Capture the cell that displays the provided text and extract its (X, Y) central coordinate. 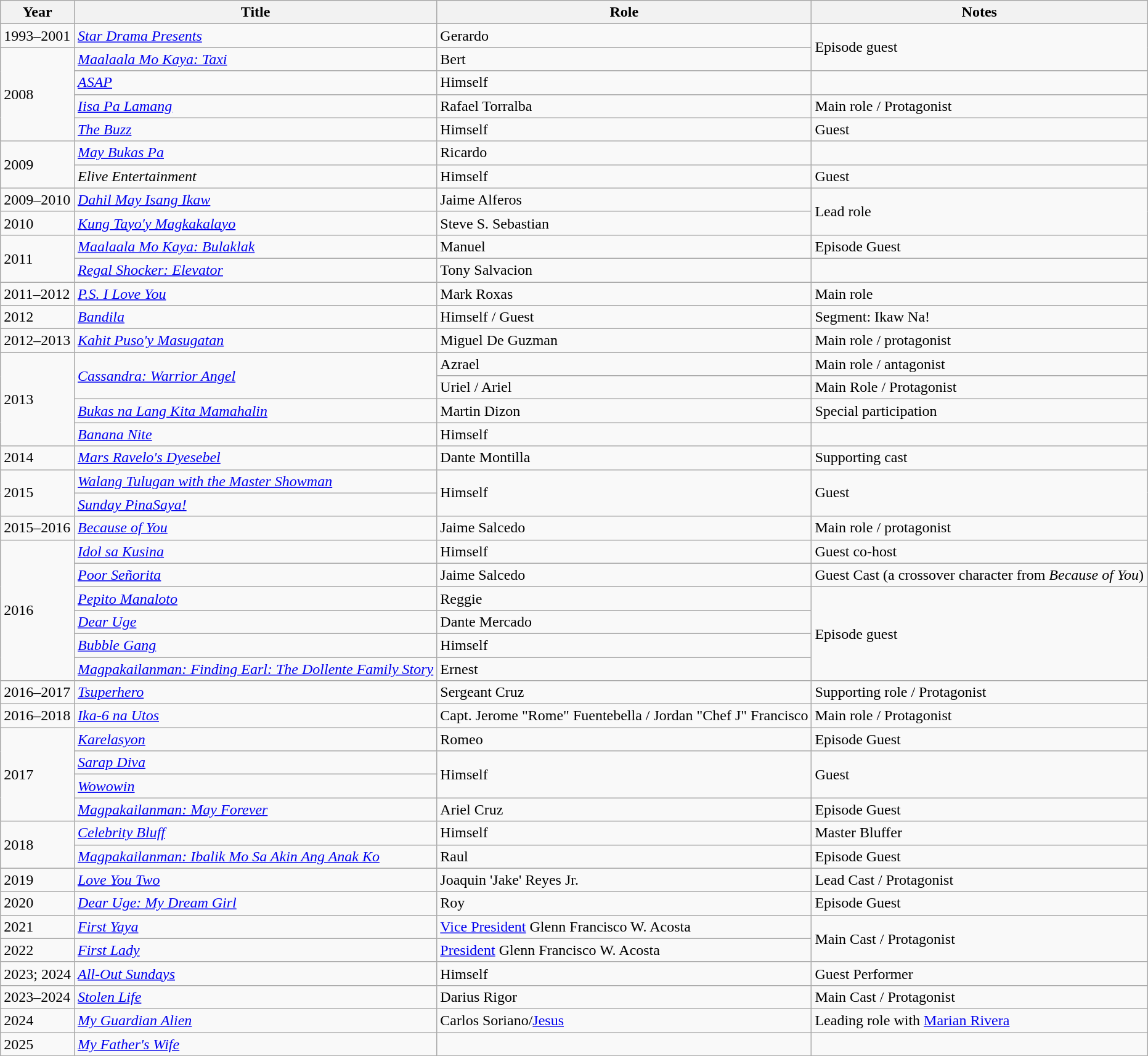
Notes (980, 12)
2023–2024 (38, 997)
2011–2012 (38, 294)
Star Drama Presents (255, 36)
Ricardo (624, 153)
My Father's Wife (255, 1044)
Guest co-host (980, 551)
Banana Nite (255, 434)
Darius Rigor (624, 997)
Tsuperhero (255, 692)
Kung Tayo'y Magkakalayo (255, 223)
Sarap Diva (255, 763)
2018 (38, 845)
Kahit Puso'y Masugatan (255, 341)
Maalaala Mo Kaya: Taxi (255, 59)
2024 (38, 1020)
Maalaala Mo Kaya: Bulaklak (255, 246)
Cassandra: Warrior Angel (255, 376)
2016–2018 (38, 716)
Ernest (624, 668)
Carlos Soriano/Jesus (624, 1020)
1993–2001 (38, 36)
Lead role (980, 211)
2011 (38, 258)
Dear Uge (255, 622)
Sergeant Cruz (624, 692)
Pepito Manaloto (255, 598)
First Lady (255, 950)
2017 (38, 774)
Main Role / Protagonist (980, 388)
Guest Performer (980, 973)
2012 (38, 317)
President Glenn Francisco W. Acosta (624, 950)
Elive Entertainment (255, 176)
2012–2013 (38, 341)
Sunday PinaSaya! (255, 505)
Martin Dizon (624, 411)
Title (255, 12)
2008 (38, 94)
Mark Roxas (624, 294)
Bandila (255, 317)
Bert (624, 59)
Joaquin 'Jake' Reyes Jr. (624, 880)
2015–2016 (38, 528)
Main role / antagonist (980, 364)
2022 (38, 950)
Rafael Torralba (624, 106)
Wowowin (255, 786)
Master Bluffer (980, 833)
Romeo (624, 739)
Iisa Pa Lamang (255, 106)
Karelasyon (255, 739)
2016–2017 (38, 692)
2010 (38, 223)
2025 (38, 1044)
Main role (980, 294)
Special participation (980, 411)
Role (624, 12)
Poor Señorita (255, 575)
Reggie (624, 598)
Mars Ravelo's Dyesebel (255, 458)
Year (38, 12)
Lead Cast / Protagonist (980, 880)
Dante Mercado (624, 622)
2009–2010 (38, 200)
Bubble Gang (255, 645)
First Yaya (255, 927)
Supporting cast (980, 458)
Roy (624, 903)
Leading role with Marian Rivera (980, 1020)
2009 (38, 164)
Vice President Glenn Francisco W. Acosta (624, 927)
Azrael (624, 364)
My Guardian Alien (255, 1020)
Dear Uge: My Dream Girl (255, 903)
2014 (38, 458)
The Buzz (255, 129)
All-Out Sundays (255, 973)
Magpakailanman: May Forever (255, 810)
Regal Shocker: Elevator (255, 270)
Gerardo (624, 36)
Idol sa Kusina (255, 551)
2020 (38, 903)
Stolen Life (255, 997)
2013 (38, 399)
Bukas na Lang Kita Mamahalin (255, 411)
Steve S. Sebastian (624, 223)
Himself / Guest (624, 317)
Love You Two (255, 880)
Dahil May Isang Ikaw (255, 200)
Because of You (255, 528)
Tony Salvacion (624, 270)
Celebrity Bluff (255, 833)
2019 (38, 880)
2016 (38, 610)
Magpakailanman: Finding Earl: The Dollente Family Story (255, 668)
Ika-6 na Utos (255, 716)
Ariel Cruz (624, 810)
Raul (624, 856)
Segment: Ikaw Na! (980, 317)
Supporting role / Protagonist (980, 692)
2023; 2024 (38, 973)
P.S. I Love You (255, 294)
Guest Cast (a crossover character from Because of You) (980, 575)
Jaime Alferos (624, 200)
May Bukas Pa (255, 153)
Uriel / Ariel (624, 388)
Miguel De Guzman (624, 341)
ASAP (255, 83)
Walang Tulugan with the Master Showman (255, 481)
Dante Montilla (624, 458)
Magpakailanman: Ibalik Mo Sa Akin Ang Anak Ko (255, 856)
Manuel (624, 246)
2021 (38, 927)
Capt. Jerome "Rome" Fuentebella / Jordan "Chef J" Francisco (624, 716)
2015 (38, 493)
